Find where the given text appears and provide that cell's center as [x, y] coordinate. 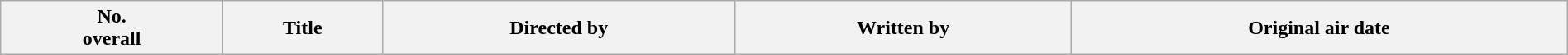
Written by [903, 28]
Original air date [1320, 28]
Directed by [559, 28]
Title [303, 28]
No.overall [112, 28]
